Determine the [X, Y] coordinate at the center of the cell enclosing the given text.  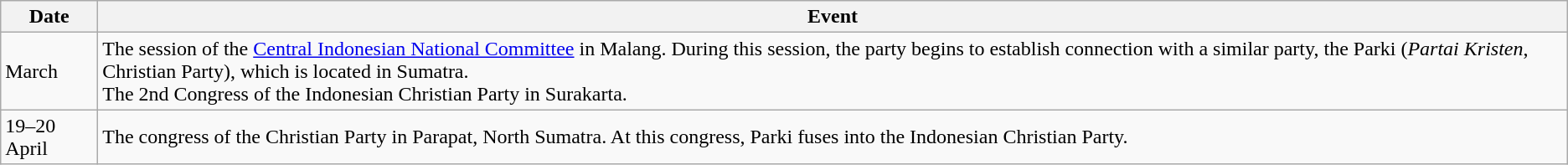
March [49, 71]
The congress of the Christian Party in Parapat, North Sumatra. At this congress, Parki fuses into the Indonesian Christian Party. [833, 137]
19–20 April [49, 137]
Date [49, 17]
Event [833, 17]
